Output the [x, y] coordinate of the center of the cell containing the given text.  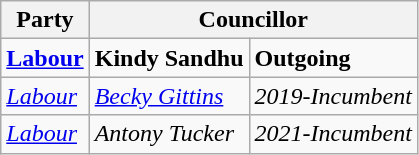
Outgoing [333, 58]
Councillor [253, 20]
Antony Tucker [169, 134]
Kindy Sandhu [169, 58]
2019-Incumbent [333, 96]
Becky Gittins [169, 96]
Party [45, 20]
2021-Incumbent [333, 134]
